Return the [X, Y] coordinate for the center point of the cell that contains the specified text.  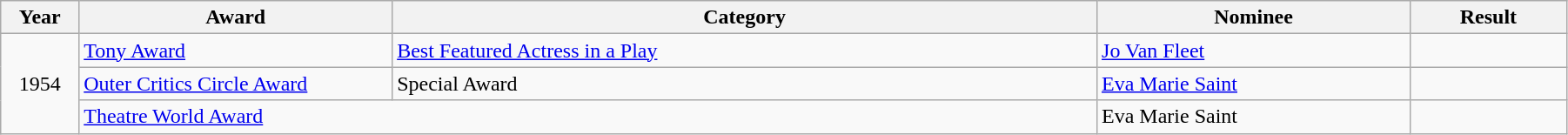
Nominee [1254, 17]
Category [745, 17]
Tony Award [236, 51]
1954 [40, 84]
Year [40, 17]
Award [236, 17]
Jo Van Fleet [1254, 51]
Theatre World Award [588, 117]
Outer Critics Circle Award [236, 84]
Special Award [745, 84]
Result [1488, 17]
Best Featured Actress in a Play [745, 51]
